From the cell containing the given text, extract its center point as (X, Y) coordinate. 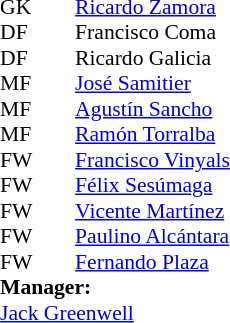
Francisco Coma (152, 33)
Fernando Plaza (152, 262)
Agustín Sancho (152, 109)
Francisco Vinyals (152, 160)
Paulino Alcántara (152, 237)
José Samitier (152, 83)
Vicente Martínez (152, 211)
Ramón Torralba (152, 135)
Ricardo Galicia (152, 58)
Manager: (115, 287)
Félix Sesúmaga (152, 185)
